Locate the cell with the specified text and output its (x, y) center coordinate. 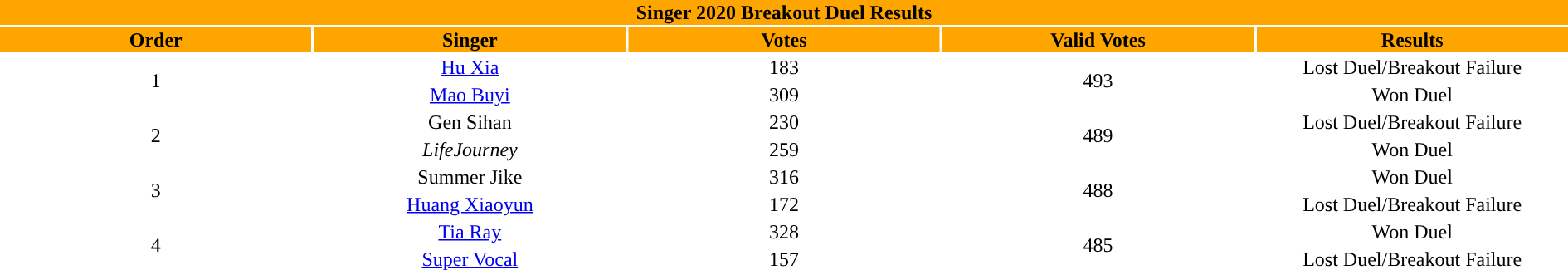
LifeJourney (470, 150)
309 (784, 95)
172 (784, 204)
2 (156, 136)
1 (156, 81)
Order (156, 40)
259 (784, 150)
489 (1098, 136)
Huang Xiaoyun (470, 204)
Singer 2020 Breakout Duel Results (784, 12)
Summer Jike (470, 177)
316 (784, 177)
Gen Sihan (470, 122)
493 (1098, 81)
230 (784, 122)
488 (1098, 191)
3 (156, 191)
Singer (470, 40)
Votes (784, 40)
Valid Votes (1098, 40)
Mao Buyi (470, 95)
Results (1412, 40)
328 (784, 232)
Tia Ray (470, 232)
Hu Xia (470, 67)
183 (784, 67)
